For the text-containing cell, return its midpoint in (X, Y) coordinate format. 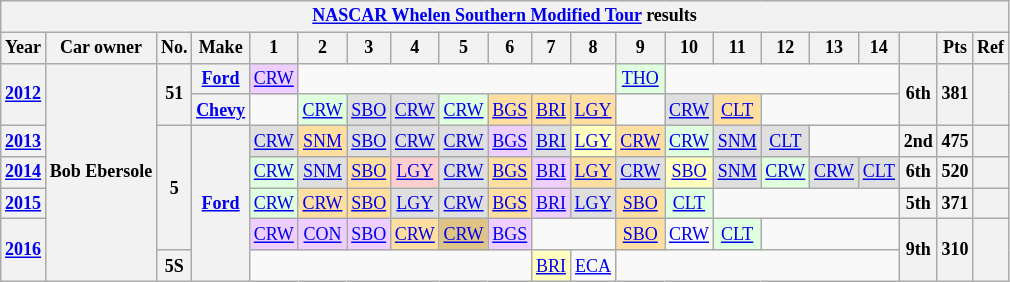
9 (640, 48)
3 (369, 48)
2nd (918, 140)
2016 (24, 250)
2015 (24, 204)
5th (918, 204)
14 (878, 48)
371 (955, 204)
11 (737, 48)
10 (690, 48)
7 (552, 48)
ECA (593, 266)
2013 (24, 140)
CON (322, 234)
THO (640, 78)
13 (834, 48)
2014 (24, 172)
9th (918, 250)
Chevy (221, 110)
51 (174, 94)
2 (322, 48)
12 (786, 48)
475 (955, 140)
Car owner (100, 48)
4 (416, 48)
310 (955, 250)
No. (174, 48)
520 (955, 172)
1 (274, 48)
NASCAR Whelen Southern Modified Tour results (505, 16)
Bob Ebersole (100, 172)
2012 (24, 94)
5S (174, 266)
Year (24, 48)
8 (593, 48)
381 (955, 94)
Ref (991, 48)
Pts (955, 48)
Make (221, 48)
6 (510, 48)
